Capture the cell that displays the provided text and extract its [x, y] central coordinate. 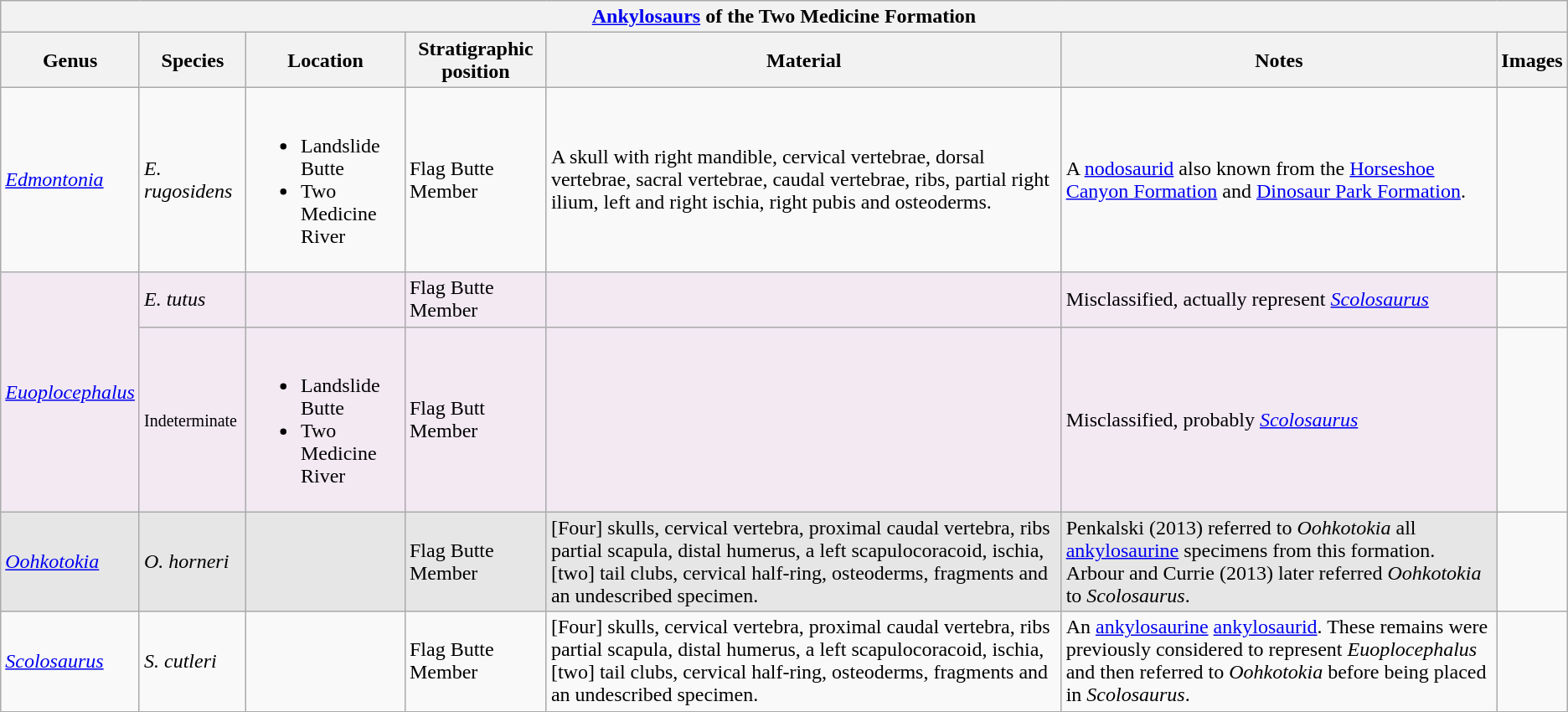
A nodosaurid also known from the Horseshoe Canyon Formation and Dinosaur Park Formation. [1279, 179]
Misclassified, actually represent Scolosaurus [1279, 300]
E. tutus [193, 300]
Indeterminate [193, 419]
Oohkotokia [70, 561]
Misclassified, probably Scolosaurus [1279, 419]
E. rugosidens [193, 179]
Location [325, 60]
Genus [70, 60]
Images [1532, 60]
O. horneri [193, 561]
S. cutleri [193, 662]
Flag Butt Member [476, 419]
Species [193, 60]
Edmontonia [70, 179]
Material [804, 60]
Stratigraphic position [476, 60]
Notes [1279, 60]
Euoplocephalus [70, 392]
Scolosaurus [70, 662]
Ankylosaurs of the Two Medicine Formation [784, 17]
